Extract the (X, Y) coordinate from the center of the cell holding the provided text.  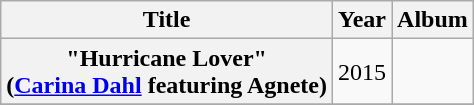
Year (362, 20)
Title (167, 20)
2015 (362, 72)
Album (433, 20)
"Hurricane Lover"(Carina Dahl featuring Agnete) (167, 72)
